Capture the cell that displays the provided text and extract its (X, Y) central coordinate. 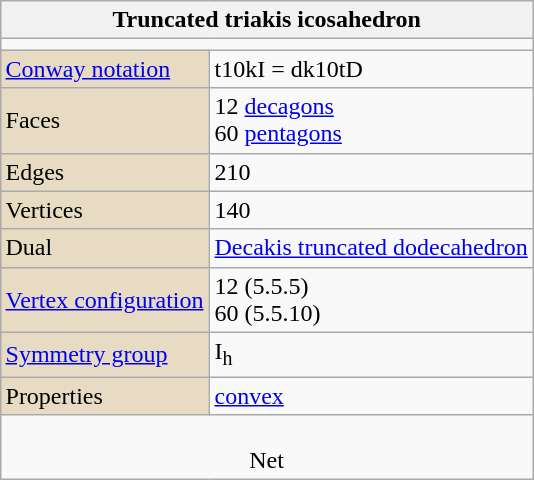
210 (371, 172)
12 (5.5.5)60 (5.5.10) (371, 300)
140 (371, 210)
Vertices (104, 210)
Edges (104, 172)
t10kI = dk10tD (371, 69)
Properties (104, 396)
Truncated triakis icosahedron (266, 20)
convex (371, 396)
Symmetry group (104, 354)
Faces (104, 120)
Vertex configuration (104, 300)
Net (266, 448)
Decakis truncated dodecahedron (371, 248)
Conway notation (104, 69)
12 decagons60 pentagons (371, 120)
Ih (371, 354)
Dual (104, 248)
